Detect which cell encompasses the target text, then output its [X, Y] center coordinate. 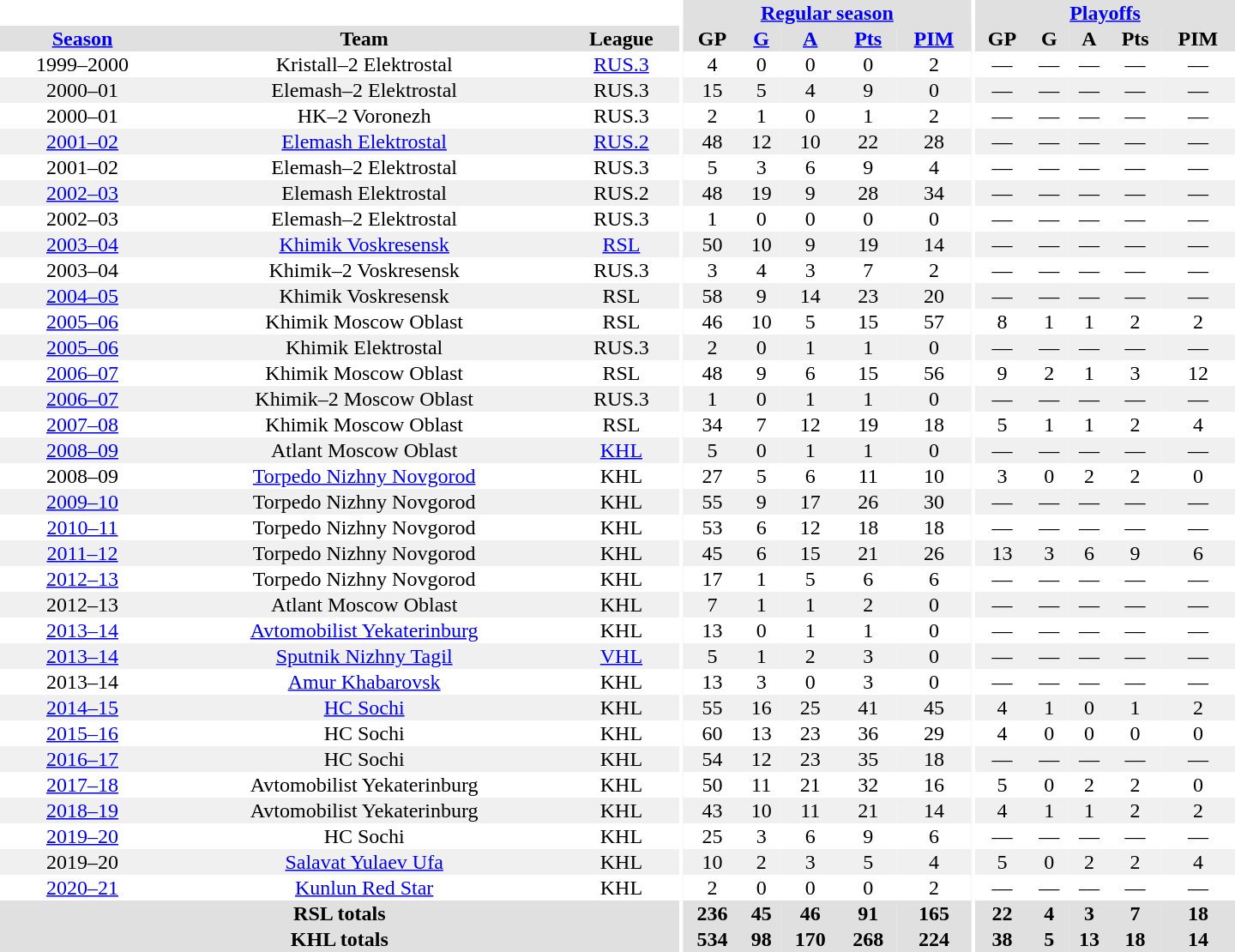
32 [868, 785]
2009–10 [82, 502]
Playoffs [1105, 13]
60 [712, 733]
2011–12 [82, 553]
43 [712, 810]
30 [934, 502]
534 [712, 939]
1999–2000 [82, 64]
41 [868, 708]
29 [934, 733]
58 [712, 296]
2017–18 [82, 785]
Khimik Elektrostal [364, 347]
224 [934, 939]
35 [868, 759]
2010–11 [82, 527]
2016–17 [82, 759]
2007–08 [82, 425]
27 [712, 476]
8 [1002, 322]
RSL totals [340, 913]
165 [934, 913]
38 [1002, 939]
170 [810, 939]
Regular season [827, 13]
57 [934, 322]
36 [868, 733]
Salavat Yulaev Ufa [364, 862]
2014–15 [82, 708]
Kristall–2 Elektrostal [364, 64]
VHL [621, 656]
268 [868, 939]
Team [364, 39]
98 [762, 939]
53 [712, 527]
Amur Khabarovsk [364, 682]
2004–05 [82, 296]
236 [712, 913]
2015–16 [82, 733]
20 [934, 296]
Khimik–2 Voskresensk [364, 270]
56 [934, 373]
League [621, 39]
Season [82, 39]
Khimik–2 Moscow Oblast [364, 399]
Kunlun Red Star [364, 888]
HK–2 Voronezh [364, 116]
Sputnik Nizhny Tagil [364, 656]
KHL totals [340, 939]
2020–21 [82, 888]
54 [712, 759]
2018–19 [82, 810]
91 [868, 913]
